Capture the cell that displays the provided text and extract its (x, y) central coordinate. 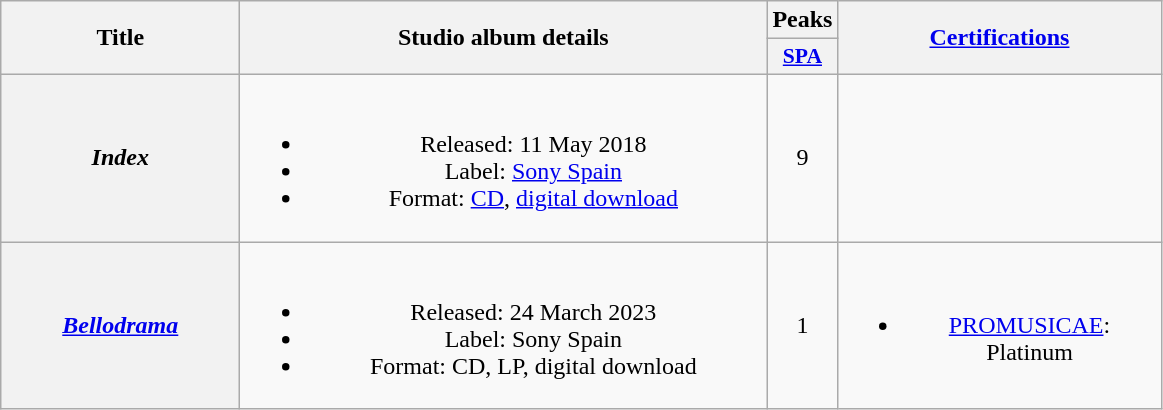
Peaks (802, 20)
Title (120, 38)
Index (120, 158)
Certifications (1000, 38)
Studio album details (504, 38)
1 (802, 326)
SPA (802, 57)
Released: 24 March 2023Label: Sony SpainFormat: CD, LP, digital download (504, 326)
PROMUSICAE: Platinum (1000, 326)
9 (802, 158)
Bellodrama (120, 326)
Released: 11 May 2018Label: Sony SpainFormat: CD, digital download (504, 158)
